For the text-containing cell, return its midpoint in [x, y] coordinate format. 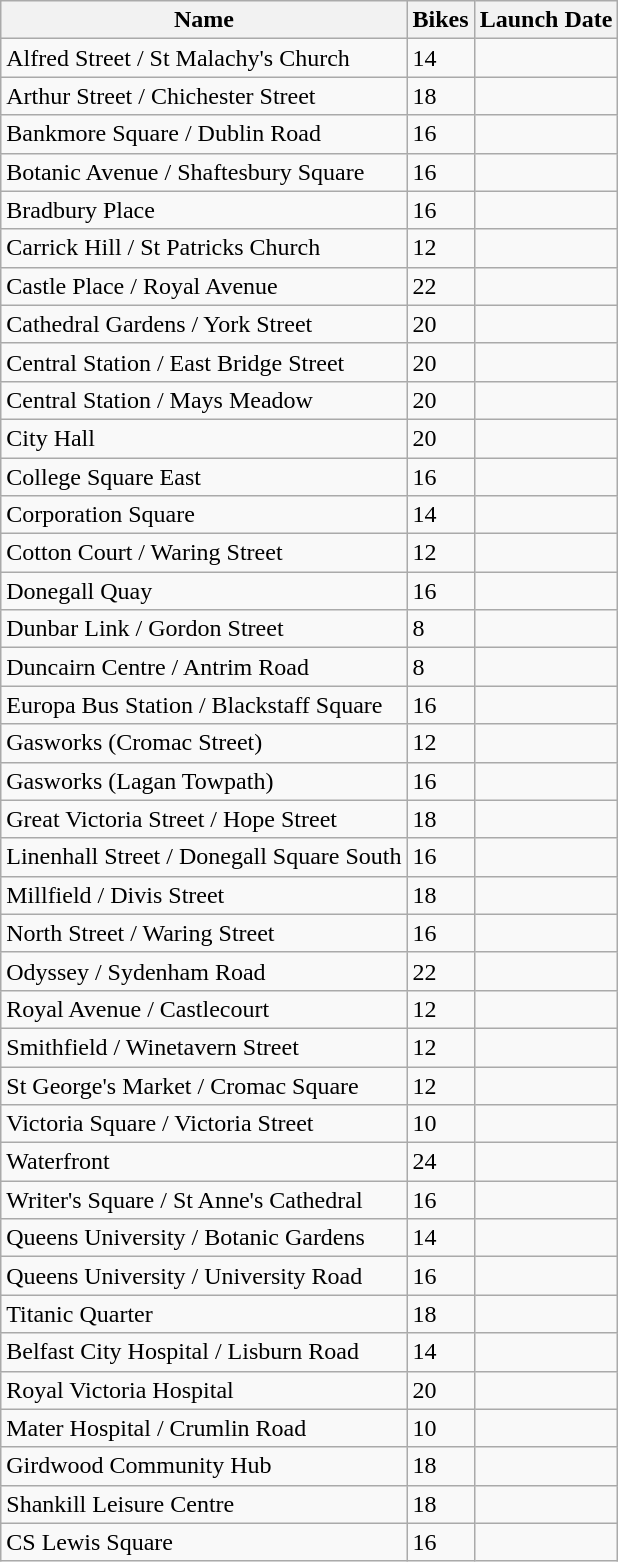
Belfast City Hospital / Lisburn Road [204, 1352]
Botanic Avenue / Shaftesbury Square [204, 172]
Queens University / University Road [204, 1276]
College Square East [204, 477]
Cathedral Gardens / York Street [204, 324]
24 [440, 1162]
Cotton Court / Waring Street [204, 553]
Corporation Square [204, 515]
Dunbar Link / Gordon Street [204, 629]
Donegall Quay [204, 591]
Launch Date [546, 20]
North Street / Waring Street [204, 933]
Gasworks (Cromac Street) [204, 743]
Mater Hospital / Crumlin Road [204, 1428]
Odyssey / Sydenham Road [204, 971]
Europa Bus Station / Blackstaff Square [204, 705]
CS Lewis Square [204, 1542]
Duncairn Centre / Antrim Road [204, 667]
Linenhall Street / Donegall Square South [204, 857]
Bradbury Place [204, 210]
Victoria Square / Victoria Street [204, 1124]
Royal Victoria Hospital [204, 1390]
Smithfield / Winetavern Street [204, 1047]
Castle Place / Royal Avenue [204, 286]
Central Station / Mays Meadow [204, 400]
Central Station / East Bridge Street [204, 362]
Girdwood Community Hub [204, 1466]
Carrick Hill / St Patricks Church [204, 248]
Royal Avenue / Castlecourt [204, 1009]
Bikes [440, 20]
Alfred Street / St Malachy's Church [204, 58]
Name [204, 20]
Bankmore Square / Dublin Road [204, 134]
Great Victoria Street / Hope Street [204, 819]
Waterfront [204, 1162]
Millfield / Divis Street [204, 895]
Arthur Street / Chichester Street [204, 96]
Gasworks (Lagan Towpath) [204, 781]
Writer's Square / St Anne's Cathedral [204, 1200]
St George's Market / Cromac Square [204, 1085]
Queens University / Botanic Gardens [204, 1238]
Titanic Quarter [204, 1314]
City Hall [204, 438]
Shankill Leisure Centre [204, 1504]
